Return the [X, Y] coordinate for the center point of the cell that contains the specified text.  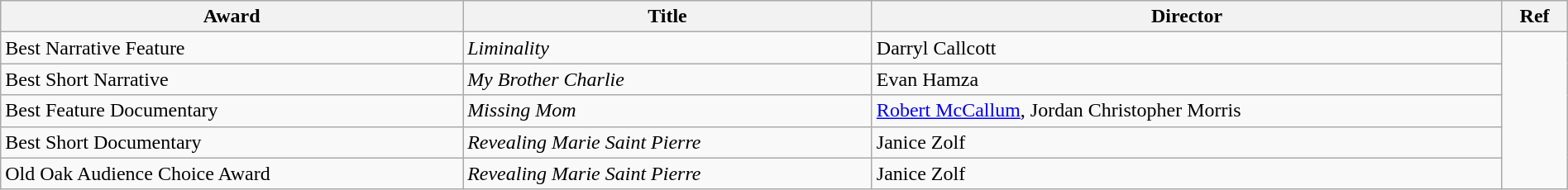
Title [668, 17]
Robert McCallum, Jordan Christopher Morris [1187, 111]
Award [232, 17]
Best Feature Documentary [232, 111]
Best Narrative Feature [232, 48]
Liminality [668, 48]
Best Short Narrative [232, 79]
Best Short Documentary [232, 142]
My Brother Charlie [668, 79]
Ref [1535, 17]
Evan Hamza [1187, 79]
Director [1187, 17]
Missing Mom [668, 111]
Darryl Callcott [1187, 48]
Old Oak Audience Choice Award [232, 173]
